Search for the cell housing the specified text and yield its (X, Y) center coordinate. 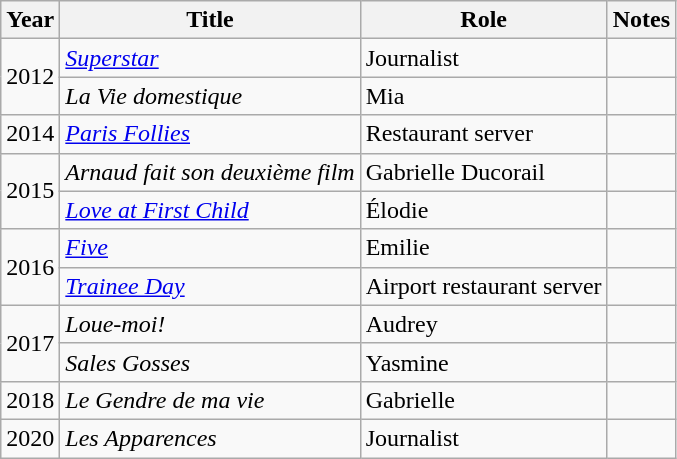
La Vie domestique (210, 96)
Gabrielle (484, 400)
2020 (30, 438)
Notes (641, 20)
Superstar (210, 58)
2015 (30, 191)
Year (30, 20)
Role (484, 20)
Airport restaurant server (484, 286)
Audrey (484, 324)
2014 (30, 134)
Mia (484, 96)
Loue-moi! (210, 324)
2016 (30, 267)
Love at First Child (210, 210)
2017 (30, 343)
Gabrielle Ducorail (484, 172)
Sales Gosses (210, 362)
Five (210, 248)
2012 (30, 77)
Trainee Day (210, 286)
Les Apparences (210, 438)
Arnaud fait son deuxième film (210, 172)
Paris Follies (210, 134)
Restaurant server (484, 134)
2018 (30, 400)
Emilie (484, 248)
Yasmine (484, 362)
Élodie (484, 210)
Le Gendre de ma vie (210, 400)
Title (210, 20)
